Return the [X, Y] coordinate for the center point of the cell that contains the specified text.  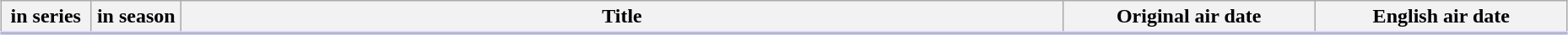
in season [137, 17]
English air date [1441, 17]
Original air date [1188, 17]
in series [46, 17]
Title [622, 17]
